Determine the [X, Y] coordinate at the center of the cell enclosing the given text.  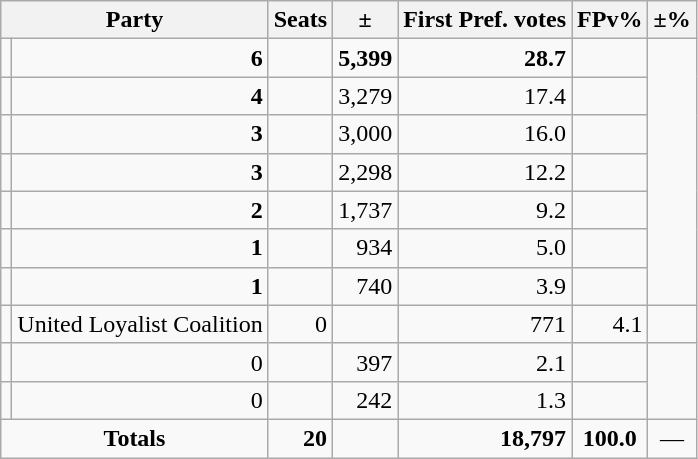
20 [300, 438]
242 [366, 400]
17.4 [485, 96]
Totals [134, 438]
1.3 [485, 400]
5,399 [366, 58]
First Pref. votes [485, 20]
28.7 [485, 58]
1,737 [366, 210]
United Loyalist Coalition [140, 324]
4.1 [610, 324]
6 [140, 58]
3,000 [366, 134]
16.0 [485, 134]
2.1 [485, 362]
771 [485, 324]
± [366, 20]
— [672, 438]
9.2 [485, 210]
FPv% [610, 20]
397 [366, 362]
934 [366, 248]
4 [140, 96]
100.0 [610, 438]
2,298 [366, 172]
3.9 [485, 286]
3,279 [366, 96]
±% [672, 20]
740 [366, 286]
12.2 [485, 172]
Seats [300, 20]
5.0 [485, 248]
Party [134, 20]
18,797 [485, 438]
2 [140, 210]
